Output the [x, y] coordinate of the center of the cell containing the given text.  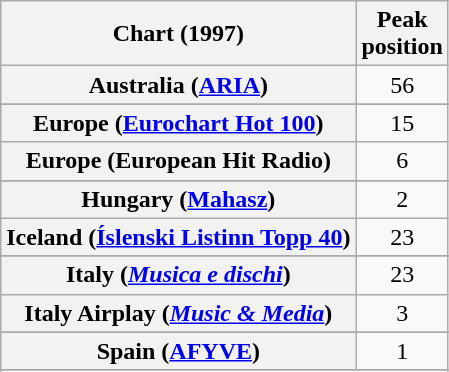
2 [402, 199]
Europe (Eurochart Hot 100) [178, 123]
Peakposition [402, 34]
Spain (AFYVE) [178, 351]
15 [402, 123]
Chart (1997) [178, 34]
56 [402, 85]
Italy (Musica e dischi) [178, 275]
Hungary (Mahasz) [178, 199]
6 [402, 161]
Europe (European Hit Radio) [178, 161]
Italy Airplay (Music & Media) [178, 313]
1 [402, 351]
Australia (ARIA) [178, 85]
3 [402, 313]
Iceland (Íslenski Listinn Topp 40) [178, 237]
